Extract the [X, Y] coordinate from the center of the cell holding the provided text.  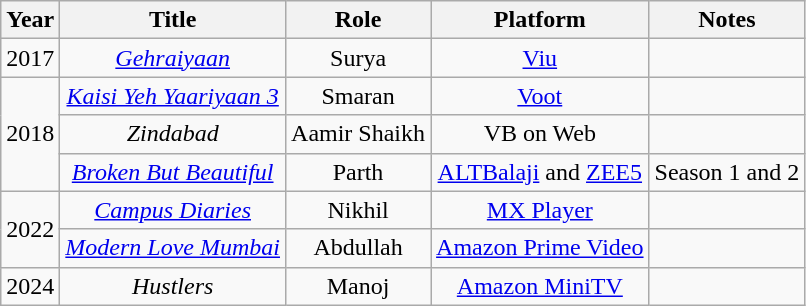
Platform [540, 20]
2017 [30, 58]
Title [173, 20]
Role [358, 20]
Season 1 and 2 [727, 172]
2022 [30, 229]
Notes [727, 20]
Zindabad [173, 134]
Gehraiyaan [173, 58]
Amazon Prime Video [540, 248]
Viu [540, 58]
Surya [358, 58]
Kaisi Yeh Yaariyaan 3 [173, 96]
Abdullah [358, 248]
Hustlers [173, 286]
Manoj [358, 286]
Aamir Shaikh [358, 134]
Voot [540, 96]
MX Player [540, 210]
ALTBalaji and ZEE5 [540, 172]
Modern Love Mumbai [173, 248]
Amazon MiniTV [540, 286]
Broken But Beautiful [173, 172]
Smaran [358, 96]
2018 [30, 134]
Nikhil [358, 210]
Year [30, 20]
2024 [30, 286]
Campus Diaries [173, 210]
VB on Web [540, 134]
Parth [358, 172]
